From the cell containing the given text, extract its center point as [X, Y] coordinate. 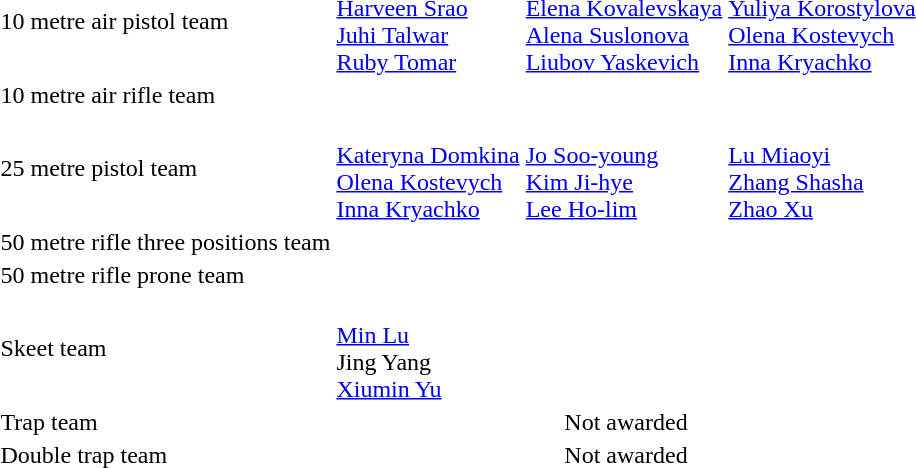
Kateryna DomkinaOlena KostevychInna Kryachko [428, 168]
Min LuJing YangXiumin Yu [428, 348]
Jo Soo-youngKim Ji-hyeLee Ho-lim [624, 168]
